Locate the cell with the specified text and output its [x, y] center coordinate. 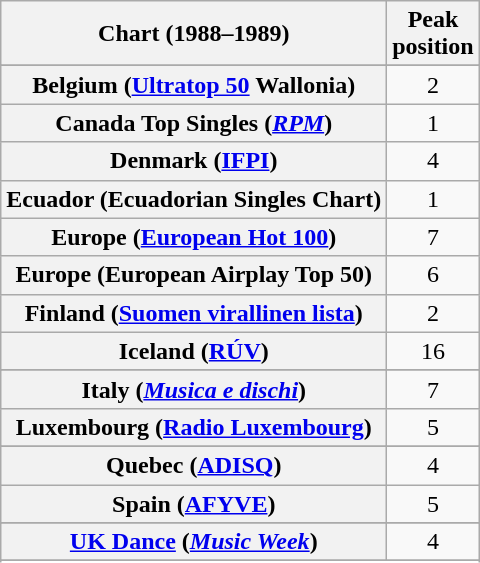
Iceland (RÚV) [194, 351]
16 [433, 351]
UK Dance (Music Week) [194, 542]
Finland (Suomen virallinen lista) [194, 313]
Italy (Musica e dischi) [194, 389]
Canada Top Singles (RPM) [194, 123]
Peakposition [433, 34]
Europe (European Hot 100) [194, 237]
Ecuador (Ecuadorian Singles Chart) [194, 199]
Denmark (IFPI) [194, 161]
Belgium (Ultratop 50 Wallonia) [194, 85]
Spain (AFYVE) [194, 503]
Luxembourg (Radio Luxembourg) [194, 427]
Quebec (ADISQ) [194, 465]
Europe (European Airplay Top 50) [194, 275]
6 [433, 275]
Chart (1988–1989) [194, 34]
